Capture the cell that displays the provided text and extract its [x, y] central coordinate. 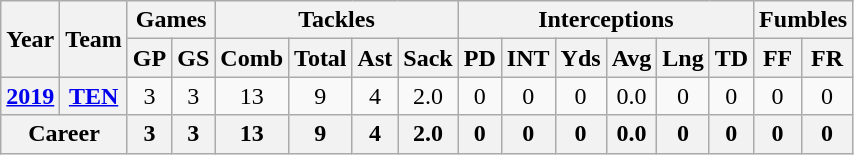
FF [778, 58]
Ast [375, 58]
Comb [252, 58]
TEN [94, 96]
Yds [580, 58]
GS [194, 58]
Team [94, 39]
PD [480, 58]
INT [528, 58]
Games [170, 20]
Lng [683, 58]
Avg [632, 58]
2019 [30, 96]
TD [731, 58]
Tackles [336, 20]
Career [64, 134]
Total [321, 58]
FR [828, 58]
Fumbles [804, 20]
GP [149, 58]
Interceptions [606, 20]
Sack [428, 58]
Year [30, 39]
